Return [X, Y] of the center of cell containing provided text 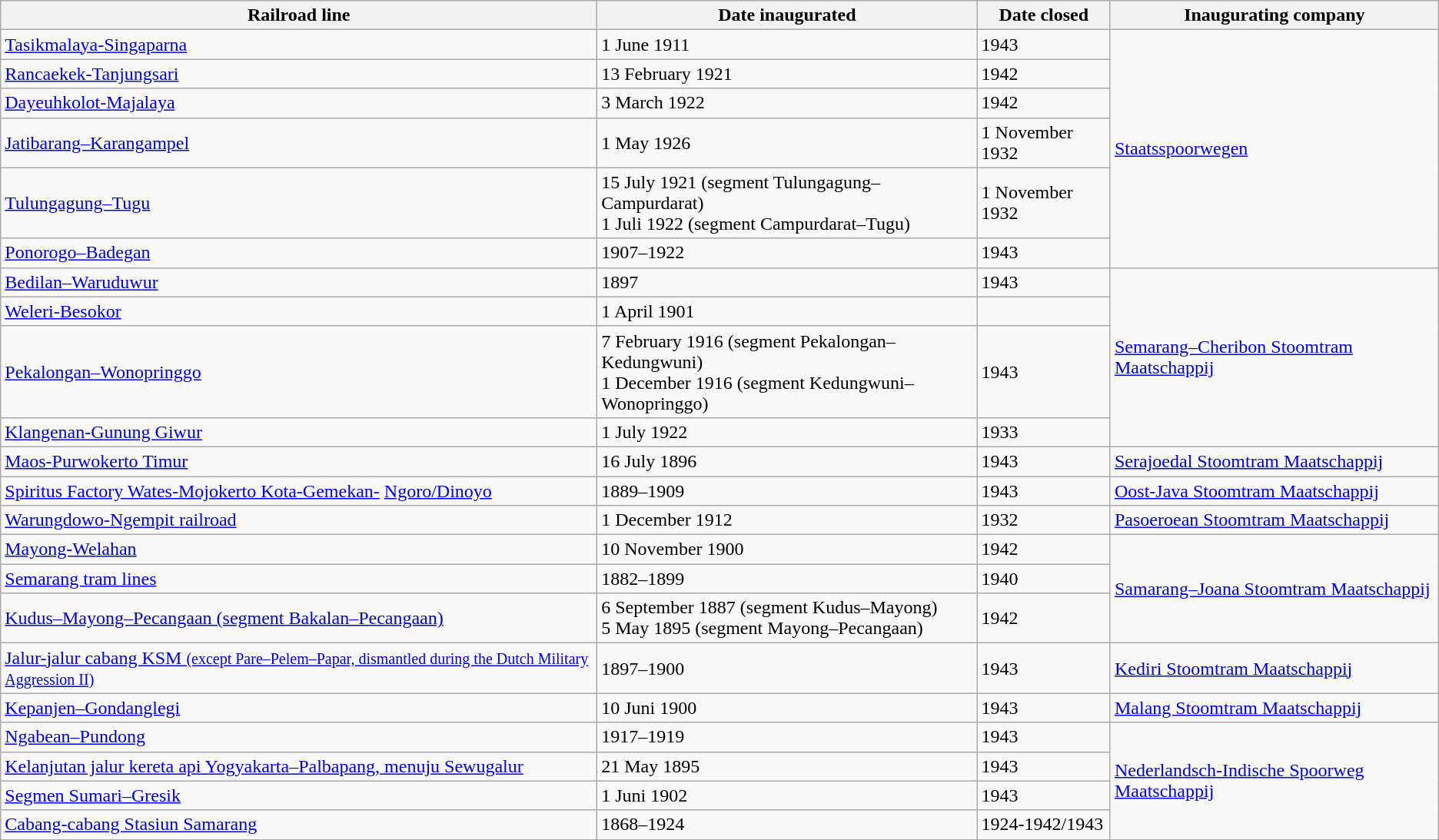
1907–1922 [787, 253]
Mayong-Welahan [299, 549]
7 February 1916 (segment Pekalongan–Kedungwuni)1 December 1916 (segment Kedungwuni–Wonopringgo) [787, 372]
1 June 1911 [787, 45]
Serajoedal Stoomtram Maatschappij [1274, 461]
Spiritus Factory Wates-Mojokerto Kota-Gemekan- Ngoro/Dinoyo [299, 491]
Kudus–Mayong–Pecangaan (segment Bakalan–Pecangaan) [299, 618]
Tasikmalaya-Singaparna [299, 45]
6 September 1887 (segment Kudus–Mayong)5 May 1895 (segment Mayong–Pecangaan) [787, 618]
Tulungagung–Tugu [299, 203]
Jatibarang–Karangampel [299, 143]
1924-1942/1943 [1044, 825]
Ngabean–Pundong [299, 737]
1933 [1044, 432]
1889–1909 [787, 491]
1932 [1044, 520]
Malang Stoomtram Maatschappij [1274, 708]
Oost-Java Stoomtram Maatschappij [1274, 491]
Nederlandsch-Indische Spoorweg Maatschappij [1274, 781]
1 May 1926 [787, 143]
16 July 1896 [787, 461]
10 Juni 1900 [787, 708]
1868–1924 [787, 825]
Jalur-jalur cabang KSM (except Pare–Pelem–Papar, dismantled during the Dutch Military Aggression II) [299, 669]
Date closed [1044, 15]
1 Juni 1902 [787, 795]
Staatsspoorwegen [1274, 149]
1897 [787, 282]
1940 [1044, 579]
Pekalongan–Wonopringgo [299, 372]
Bedilan–Waruduwur [299, 282]
13 February 1921 [787, 74]
1 July 1922 [787, 432]
1 April 1901 [787, 311]
1 December 1912 [787, 520]
Klangenan-Gunung Giwur [299, 432]
Weleri-Besokor [299, 311]
Semarang tram lines [299, 579]
Ponorogo–Badegan [299, 253]
Dayeuhkolot-Majalaya [299, 103]
Rancaekek-Tanjungsari [299, 74]
Pasoeroean Stoomtram Maatschappij [1274, 520]
Kediri Stoomtram Maatschappij [1274, 669]
Semarang–Cheribon Stoomtram Maatschappij [1274, 357]
Samarang–Joana Stoomtram Maatschappij [1274, 589]
Cabang-cabang Stasiun Samarang [299, 825]
Maos-Purwokerto Timur [299, 461]
Segmen Sumari–Gresik [299, 795]
Railroad line [299, 15]
15 July 1921 (segment Tulungagung–Campurdarat)1 Juli 1922 (segment Campurdarat–Tugu) [787, 203]
Inaugurating company [1274, 15]
Kelanjutan jalur kereta api Yogyakarta–Palbapang, menuju Sewugalur [299, 766]
Date inaugurated [787, 15]
1897–1900 [787, 669]
Warungdowo-Ngempit railroad [299, 520]
3 March 1922 [787, 103]
1917–1919 [787, 737]
10 November 1900 [787, 549]
Kepanjen–Gondanglegi [299, 708]
1882–1899 [787, 579]
21 May 1895 [787, 766]
